Determine the [x, y] coordinate at the center of the cell enclosing the given text.  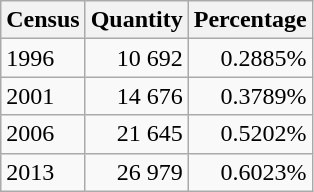
14 676 [136, 96]
0.6023% [250, 172]
Percentage [250, 20]
2006 [43, 134]
2001 [43, 96]
0.2885% [250, 58]
1996 [43, 58]
0.3789% [250, 96]
Quantity [136, 20]
2013 [43, 172]
21 645 [136, 134]
0.5202% [250, 134]
Census [43, 20]
10 692 [136, 58]
26 979 [136, 172]
